Pinpoint the cell where the given text exists, returning its (X, Y) midpoint coordinate. 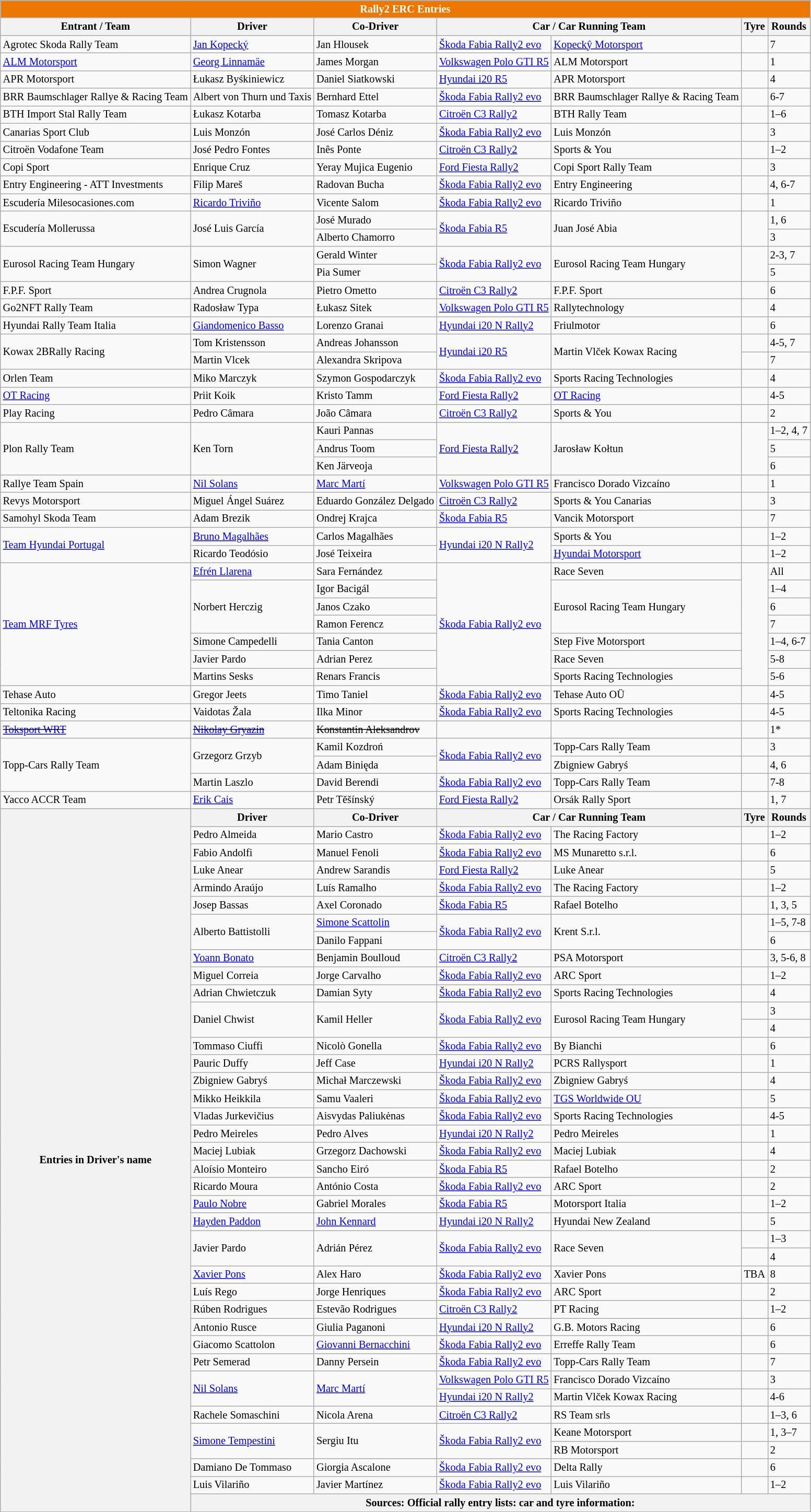
Danilo Fappani (375, 940)
Ken Torn (252, 448)
Plon Rally Team (96, 448)
João Câmara (375, 413)
David Berendi (375, 782)
2-3, 7 (789, 255)
Entries in Driver's name (96, 1160)
Ondrej Krajca (375, 518)
Simon Wagner (252, 264)
Damiano De Tommaso (252, 1468)
Rallytechnology (647, 308)
Andrew Sarandis (375, 870)
By Bianchi (647, 1046)
Ramon Ferencz (375, 624)
Timo Taniel (375, 694)
Pauric Duffy (252, 1064)
Delta Rally (647, 1468)
Rachele Somaschini (252, 1415)
Sources: Official rally entry lists: car and tyre information: (500, 1503)
Entry Engineering (647, 185)
Giandomenico Basso (252, 325)
Tania Canton (375, 642)
Renars Francis (375, 677)
Josep Bassas (252, 905)
Jan Hlousek (375, 44)
Pedro Alves (375, 1133)
Erik Cais (252, 800)
Martins Sesks (252, 677)
Ilka Minor (375, 712)
Nikolay Gryazin (252, 729)
Copi Sport Rally Team (647, 167)
Rallye Team Spain (96, 483)
Gerald Winter (375, 255)
Alberto Battistolli (252, 931)
Ken Järveoja (375, 466)
1–3 (789, 1239)
John Kennard (375, 1222)
Team MRF Tyres (96, 624)
Rally2 ERC Entries (405, 9)
Toksport WRT (96, 729)
Bruno Magalhães (252, 536)
Tehase Auto (96, 694)
Georg Linnamäe (252, 62)
Simone Campedelli (252, 642)
Pia Sumer (375, 273)
Szymon Gospodarczyk (375, 378)
Norbert Herczig (252, 607)
Play Racing (96, 413)
Miguel Correia (252, 975)
5-6 (789, 677)
G.B. Motors Racing (647, 1327)
Mario Castro (375, 835)
Tehase Auto OÜ (647, 694)
Orlen Team (96, 378)
Adam Binięda (375, 765)
Hyundai Motorsport (647, 554)
Eduardo González Delgado (375, 501)
4, 6-7 (789, 185)
Go2NFT Rally Team (96, 308)
Petr Semerad (252, 1362)
Tomasz Kotarba (375, 114)
Jan Kopecký (252, 44)
Gabriel Morales (375, 1204)
Erreffe Rally Team (647, 1344)
MS Munaretto s.r.l. (647, 853)
José Pedro Fontes (252, 150)
1–6 (789, 114)
Team Hyundai Portugal (96, 545)
António Costa (375, 1186)
Estevão Rodrigues (375, 1309)
Danny Persein (375, 1362)
Daniel Siatkowski (375, 79)
Andrus Toom (375, 448)
Juan José Abia (647, 229)
All (789, 571)
Ricardo Moura (252, 1186)
Jorge Henriques (375, 1292)
Miguel Ángel Suárez (252, 501)
Alberto Chamorro (375, 238)
Adam Brezik (252, 518)
Javier Martínez (375, 1485)
José Carlos Déniz (375, 132)
Inês Ponte (375, 150)
Benjamin Boulloud (375, 958)
6-7 (789, 97)
Aloísio Monteiro (252, 1169)
Lorenzo Granai (375, 325)
Kauri Pannas (375, 431)
Sancho Eiró (375, 1169)
Hyundai New Zealand (647, 1222)
7-8 (789, 782)
Łukasz Kotarba (252, 114)
Motorsport Italia (647, 1204)
Grzegorz Grzyb (252, 756)
Tommaso Ciuffi (252, 1046)
Damian Syty (375, 993)
Giorgia Ascalone (375, 1468)
Keane Motorsport (647, 1432)
PSA Motorsport (647, 958)
Vladas Jurkevičius (252, 1116)
Samohyl Skoda Team (96, 518)
Vaidotas Žala (252, 712)
Igor Bacigál (375, 589)
Priit Koik (252, 396)
Fabio Andolfi (252, 853)
Luís Rego (252, 1292)
Efrén Llarena (252, 571)
José Teixeira (375, 554)
Albert von Thurn und Taxis (252, 97)
Radovan Bucha (375, 185)
Kopeckŷ Motorsport (647, 44)
Rúben Rodrigues (252, 1309)
Martin Vlcek (252, 360)
1, 3–7 (789, 1432)
3, 5-6, 8 (789, 958)
Yacco ACCR Team (96, 800)
8 (789, 1274)
Radosław Typa (252, 308)
Entrant / Team (96, 27)
Aisvydas Paliukėnas (375, 1116)
RB Motorsport (647, 1450)
Luís Ramalho (375, 888)
Kowax 2BRally Racing (96, 352)
Grzegorz Dachowski (375, 1151)
Agrotec Skoda Rally Team (96, 44)
Manuel Fenoli (375, 853)
BTH Rally Team (647, 114)
4-6 (789, 1397)
Carlos Magalhães (375, 536)
PCRS Rallysport (647, 1064)
Ricardo Teodósio (252, 554)
1, 3, 5 (789, 905)
Sara Fernández (375, 571)
Jarosław Kołtun (647, 448)
Escudería Milesocasiones.com (96, 203)
Filip Mareš (252, 185)
1–4, 6-7 (789, 642)
1–4 (789, 589)
Petr Těšínský (375, 800)
Revys Motorsport (96, 501)
Kamil Heller (375, 1019)
Miko Marczyk (252, 378)
TBA (755, 1274)
Gregor Jeets (252, 694)
Mikko Heikkila (252, 1098)
Entry Engineering - ATT Investments (96, 185)
Pedro Almeida (252, 835)
Vicente Salom (375, 203)
Friulmotor (647, 325)
Sports & You Canarias (647, 501)
Teltonika Racing (96, 712)
PT Racing (647, 1309)
Pedro Câmara (252, 413)
Escudería Mollerussa (96, 229)
Giovanni Bernacchini (375, 1344)
Yoann Bonato (252, 958)
Kristo Tamm (375, 396)
Yeray Mujica Eugenio (375, 167)
Samu Vaaleri (375, 1098)
Antonio Rusce (252, 1327)
Adrian Chwietczuk (252, 993)
Nicola Arena (375, 1415)
Simone Scattolin (375, 923)
BTH Import Stal Rally Team (96, 114)
Nicolò Gonella (375, 1046)
Alexandra Skripova (375, 360)
Step Five Motorsport (647, 642)
Copi Sport (96, 167)
Andrea Crugnola (252, 290)
Giulia Paganoni (375, 1327)
Tom Kristensson (252, 343)
Adrian Perez (375, 659)
Jorge Carvalho (375, 975)
Armindo Araújo (252, 888)
4-5, 7 (789, 343)
Axel Coronado (375, 905)
José Murado (375, 220)
Paulo Nobre (252, 1204)
Michał Marczewski (375, 1081)
Andreas Johansson (375, 343)
RS Team srls (647, 1415)
Giacomo Scattolon (252, 1344)
Martin Laszlo (252, 782)
Simone Tempestini (252, 1441)
Alex Haro (375, 1274)
1, 6 (789, 220)
1–2, 4, 7 (789, 431)
José Luis García (252, 229)
Orsák Rally Sport (647, 800)
Vancik Motorsport (647, 518)
Łukasz Byśkiniewicz (252, 79)
Citroën Vodafone Team (96, 150)
1* (789, 729)
Enrique Cruz (252, 167)
4, 6 (789, 765)
Jeff Case (375, 1064)
Daniel Chwist (252, 1019)
Adrián Pérez (375, 1248)
Pietro Ometto (375, 290)
Konstantin Aleksandrov (375, 729)
Hayden Paddon (252, 1222)
Łukasz Sitek (375, 308)
James Morgan (375, 62)
Janos Czako (375, 607)
Kamil Kozdroń (375, 747)
1–5, 7-8 (789, 923)
Hyundai Rally Team Italia (96, 325)
TGS Worldwide OU (647, 1098)
1, 7 (789, 800)
Canarias Sport Club (96, 132)
Bernhard Ettel (375, 97)
1–3, 6 (789, 1415)
Sergiu Itu (375, 1441)
Krent S.r.l. (647, 931)
5-8 (789, 659)
